Provide the [X, Y] coordinate of the cell's center where the given text is located.  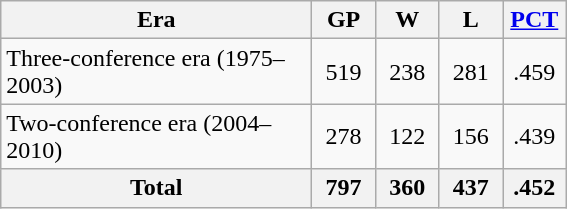
.439 [534, 136]
L [471, 20]
Total [156, 188]
PCT [534, 20]
156 [471, 136]
122 [407, 136]
281 [471, 72]
W [407, 20]
Three-conference era (1975–2003) [156, 72]
GP [344, 20]
.459 [534, 72]
797 [344, 188]
Era [156, 20]
.452 [534, 188]
Two-conference era (2004–2010) [156, 136]
360 [407, 188]
519 [344, 72]
278 [344, 136]
238 [407, 72]
437 [471, 188]
